From the cell containing the given text, extract its center point as (x, y) coordinate. 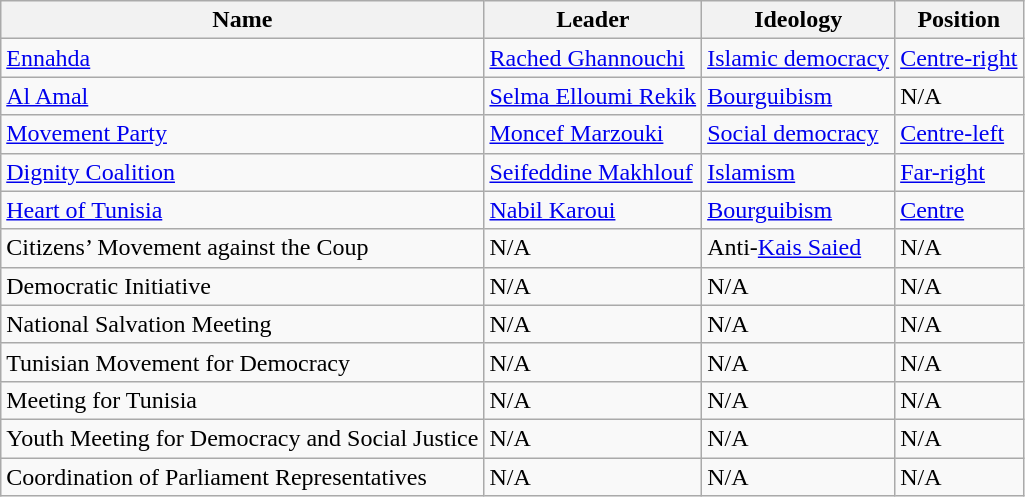
Democratic Initiative (242, 286)
Moncef Marzouki (593, 134)
Citizens’ Movement against the Coup (242, 248)
Heart of Tunisia (242, 210)
Rached Ghannouchi (593, 58)
Leader (593, 20)
Social democracy (798, 134)
Selma Elloumi Rekik (593, 96)
Anti-Kais Saied (798, 248)
Meeting for Tunisia (242, 400)
Islamic democracy (798, 58)
Dignity Coalition (242, 172)
National Salvation Meeting (242, 324)
Islamism (798, 172)
Ennahda (242, 58)
Far-right (959, 172)
Name (242, 20)
Centre (959, 210)
Tunisian Movement for Democracy (242, 362)
Ideology (798, 20)
Position (959, 20)
Al Amal (242, 96)
Centre-left (959, 134)
Movement Party (242, 134)
Nabil Karoui (593, 210)
Centre-right (959, 58)
Youth Meeting for Democracy and Social Justice (242, 438)
Seifeddine Makhlouf (593, 172)
Coordination of Parliament Representatives (242, 477)
